Detect which cell encompasses the target text, then output its [x, y] center coordinate. 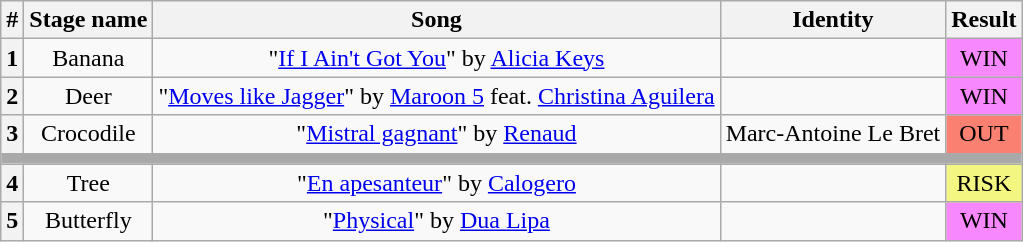
2 [12, 96]
1 [12, 58]
# [12, 20]
Marc-Antoine Le Bret [833, 134]
Deer [88, 96]
"If I Ain't Got You" by Alicia Keys [436, 58]
OUT [984, 134]
Song [436, 20]
Banana [88, 58]
3 [12, 134]
Result [984, 20]
Crocodile [88, 134]
RISK [984, 183]
"Moves like Jagger" by Maroon 5 feat. Christina Aguilera [436, 96]
4 [12, 183]
5 [12, 221]
"En apesanteur" by Calogero [436, 183]
"Physical" by Dua Lipa [436, 221]
"Mistral gagnant" by Renaud [436, 134]
Identity [833, 20]
Stage name [88, 20]
Tree [88, 183]
Butterfly [88, 221]
